Scan for the cell matching the given text and deliver its [x, y] coordinate at center. 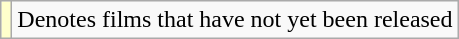
Denotes films that have not yet been released [235, 20]
